Determine the (X, Y) coordinate at the center of the cell enclosing the given text.  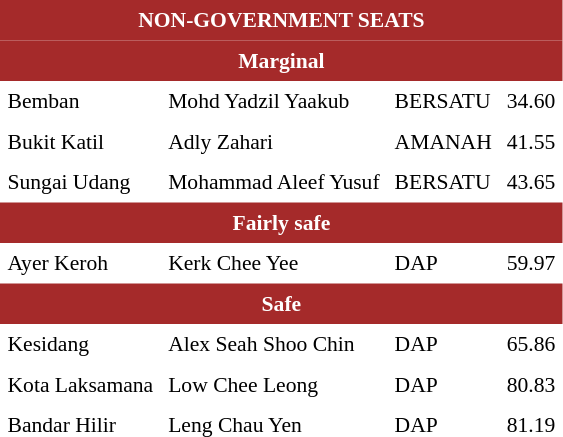
80.83 (531, 384)
Mohammad Aleef Yusuf (274, 182)
Mohd Yadzil Yaakub (274, 101)
Kerk Chee Yee (274, 263)
Safe (282, 303)
Marginal (282, 60)
Sungai Udang (80, 182)
65.86 (531, 344)
41.55 (531, 141)
Adly Zahari (274, 141)
Ayer Keroh (80, 263)
Kesidang (80, 344)
NON-GOVERNMENT SEATS (282, 20)
34.60 (531, 101)
Alex Seah Shoo Chin (274, 344)
59.97 (531, 263)
Kota Laksamana (80, 384)
Bemban (80, 101)
43.65 (531, 182)
Bukit Katil (80, 141)
Fairly safe (282, 222)
Low Chee Leong (274, 384)
AMANAH (443, 141)
